Identify which cell holds the provided text, then report its (x, y) central coordinate. 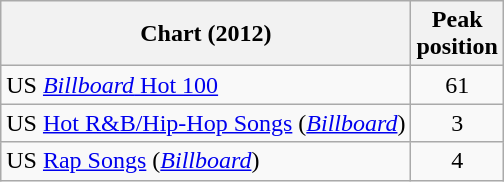
3 (457, 123)
Chart (2012) (206, 34)
US Hot R&B/Hip-Hop Songs (Billboard) (206, 123)
US Billboard Hot 100 (206, 85)
US Rap Songs (Billboard) (206, 161)
4 (457, 161)
61 (457, 85)
Peakposition (457, 34)
